Determine the [x, y] coordinate at the center of the cell enclosing the given text.  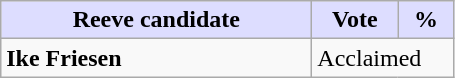
Vote [355, 20]
% [426, 20]
Ike Friesen [156, 58]
Reeve candidate [156, 20]
Acclaimed [383, 58]
